Search for the cell housing the specified text and yield its [x, y] center coordinate. 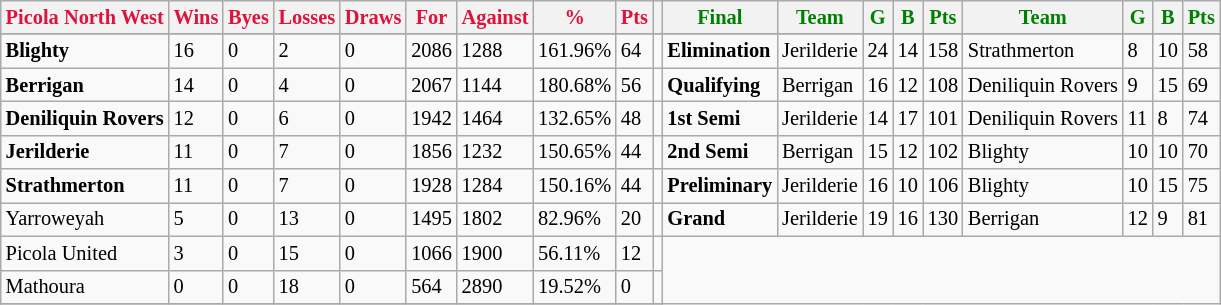
1495 [431, 219]
1900 [496, 253]
106 [943, 186]
4 [307, 85]
132.65% [574, 118]
56.11% [574, 253]
Picola North West [85, 17]
Elimination [720, 51]
158 [943, 51]
1928 [431, 186]
1288 [496, 51]
5 [196, 219]
1144 [496, 85]
Mathoura [85, 287]
2nd Semi [720, 152]
1066 [431, 253]
Preliminary [720, 186]
2067 [431, 85]
150.65% [574, 152]
2086 [431, 51]
108 [943, 85]
130 [943, 219]
Grand [720, 219]
24 [878, 51]
74 [1202, 118]
Final [720, 17]
150.16% [574, 186]
564 [431, 287]
1st Semi [720, 118]
58 [1202, 51]
1942 [431, 118]
1284 [496, 186]
1232 [496, 152]
Wins [196, 17]
70 [1202, 152]
Picola United [85, 253]
1856 [431, 152]
Byes [248, 17]
% [574, 17]
6 [307, 118]
Losses [307, 17]
17 [908, 118]
64 [634, 51]
1464 [496, 118]
Qualifying [720, 85]
Against [496, 17]
180.68% [574, 85]
18 [307, 287]
1802 [496, 219]
Draws [373, 17]
For [431, 17]
101 [943, 118]
102 [943, 152]
19 [878, 219]
20 [634, 219]
81 [1202, 219]
2 [307, 51]
3 [196, 253]
56 [634, 85]
Yarroweyah [85, 219]
75 [1202, 186]
19.52% [574, 287]
161.96% [574, 51]
82.96% [574, 219]
13 [307, 219]
48 [634, 118]
69 [1202, 85]
2890 [496, 287]
